Find where the given text appears and provide that cell's center as [x, y] coordinate. 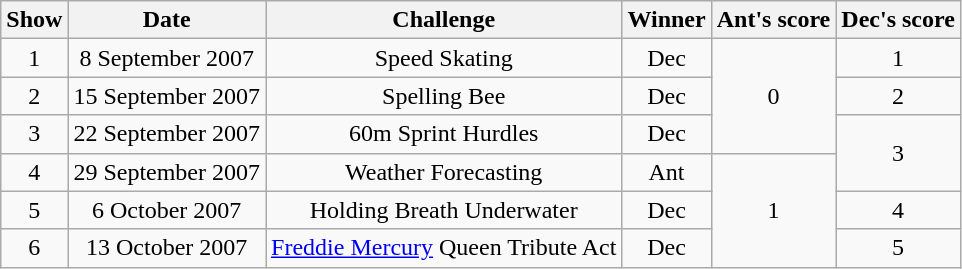
15 September 2007 [167, 96]
Ant [666, 172]
13 October 2007 [167, 248]
Holding Breath Underwater [444, 210]
Freddie Mercury Queen Tribute Act [444, 248]
Show [34, 20]
Weather Forecasting [444, 172]
Ant's score [774, 20]
6 October 2007 [167, 210]
Challenge [444, 20]
6 [34, 248]
8 September 2007 [167, 58]
60m Sprint Hurdles [444, 134]
29 September 2007 [167, 172]
Dec's score [898, 20]
Date [167, 20]
0 [774, 96]
22 September 2007 [167, 134]
Spelling Bee [444, 96]
Speed Skating [444, 58]
Winner [666, 20]
